Locate the cell with the specified text and output its [X, Y] center coordinate. 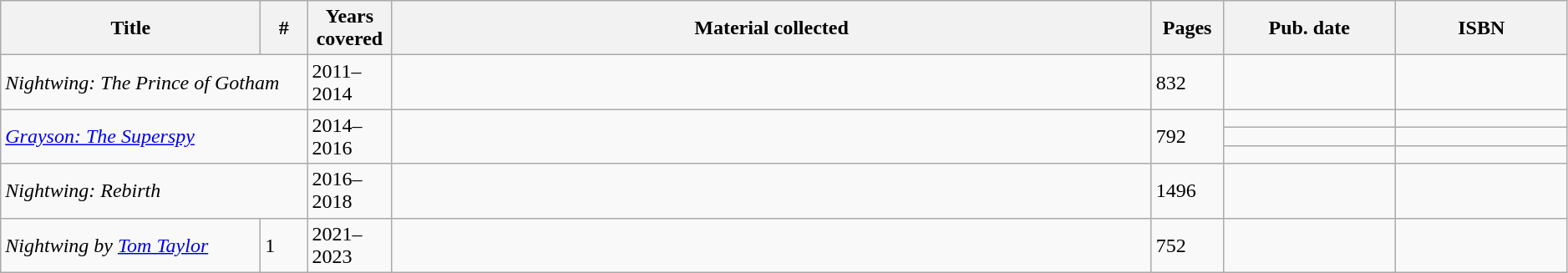
Material collected [772, 28]
832 [1187, 82]
Nightwing: The Prince of Gotham [154, 82]
ISBN [1481, 28]
Pub. date [1309, 28]
792 [1187, 137]
Nightwing: Rebirth [154, 190]
Years covered [349, 28]
# [284, 28]
1 [284, 245]
2021–2023 [349, 245]
Grayson: The Superspy [154, 137]
752 [1187, 245]
1496 [1187, 190]
2014–2016 [349, 137]
2016–2018 [349, 190]
Title [130, 28]
Pages [1187, 28]
2011–2014 [349, 82]
Nightwing by Tom Taylor [130, 245]
